Scan for the cell matching the given text and deliver its (X, Y) coordinate at center. 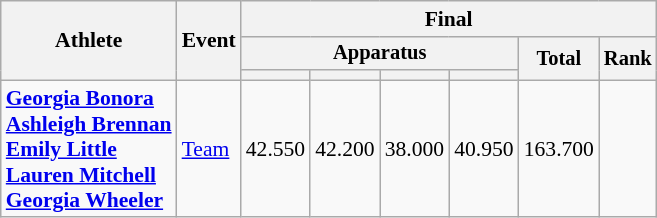
42.550 (276, 149)
Georgia BonoraAshleigh BrennanEmily LittleLauren MitchellGeorgia Wheeler (89, 149)
Athlete (89, 40)
Rank (628, 58)
Total (559, 58)
38.000 (414, 149)
42.200 (344, 149)
Team (209, 149)
40.950 (484, 149)
Final (449, 19)
Apparatus (380, 54)
Event (209, 40)
163.700 (559, 149)
